Return (X, Y) of the center of cell containing provided text 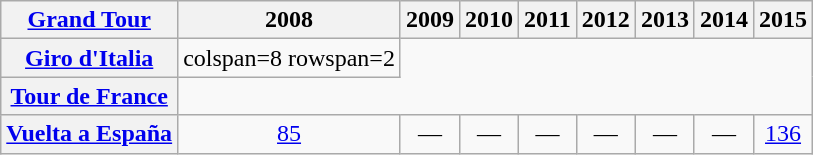
2012 (606, 20)
2009 (430, 20)
Giro d'Italia (90, 58)
2010 (488, 20)
2013 (664, 20)
2014 (724, 20)
85 (290, 134)
colspan=8 rowspan=2 (290, 58)
2008 (290, 20)
Vuelta a España (90, 134)
Tour de France (90, 96)
2015 (782, 20)
136 (782, 134)
2011 (548, 20)
Grand Tour (90, 20)
